For the text-containing cell, return its midpoint in (X, Y) coordinate format. 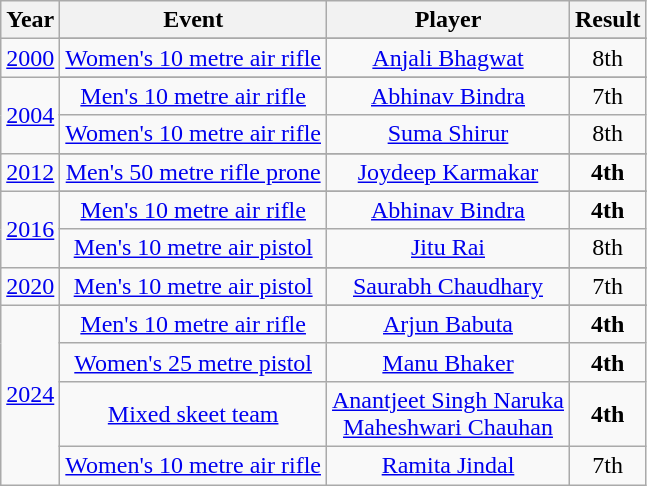
2024 (30, 394)
Saurabh Chaudhary (448, 286)
Year (30, 20)
Player (448, 20)
2012 (30, 172)
Anjali Bhagwat (448, 58)
Joydeep Karmakar (448, 172)
Event (194, 20)
2020 (30, 286)
Suma Shirur (448, 134)
Jitu Rai (448, 248)
2000 (30, 58)
Manu Bhaker (448, 362)
Women's 25 metre pistol (194, 362)
Arjun Babuta (448, 324)
Result (608, 20)
2004 (30, 115)
Anantjeet Singh NarukaMaheshwari Chauhan (448, 414)
Mixed skeet team (194, 414)
Ramita Jindal (448, 465)
Men's 50 metre rifle prone (194, 172)
2016 (30, 229)
